Return the (x, y) coordinate for the center point of the cell that contains the specified text.  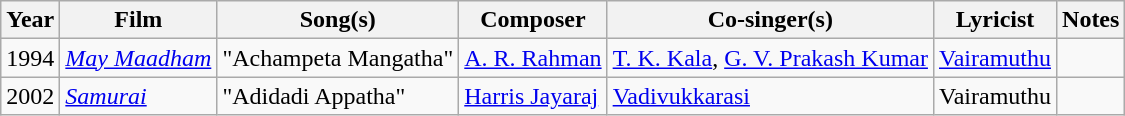
"Adidadi Appatha" (338, 96)
T. K. Kala, G. V. Prakash Kumar (770, 58)
May Maadham (138, 58)
Harris Jayaraj (533, 96)
Year (30, 20)
Notes (1091, 20)
"Achampeta Mangatha" (338, 58)
Samurai (138, 96)
Lyricist (994, 20)
Co-singer(s) (770, 20)
A. R. Rahman (533, 58)
2002 (30, 96)
Vadivukkarasi (770, 96)
Song(s) (338, 20)
Film (138, 20)
1994 (30, 58)
Composer (533, 20)
